From the cell containing the given text, extract its center point as [X, Y] coordinate. 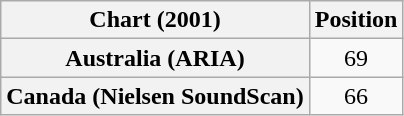
Canada (Nielsen SoundScan) [155, 96]
66 [356, 96]
Chart (2001) [155, 20]
Australia (ARIA) [155, 58]
Position [356, 20]
69 [356, 58]
